Locate the cell with the specified text and output its (x, y) center coordinate. 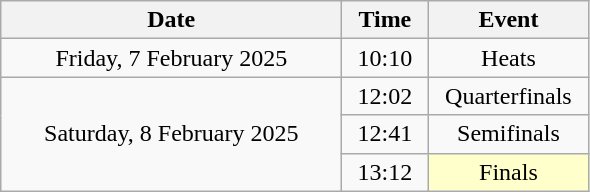
Heats (508, 58)
12:41 (385, 134)
Event (508, 20)
Quarterfinals (508, 96)
Finals (508, 172)
Semifinals (508, 134)
13:12 (385, 172)
Friday, 7 February 2025 (172, 58)
Time (385, 20)
12:02 (385, 96)
10:10 (385, 58)
Saturday, 8 February 2025 (172, 134)
Date (172, 20)
